Return the [X, Y] coordinate for the center point of the cell that contains the specified text.  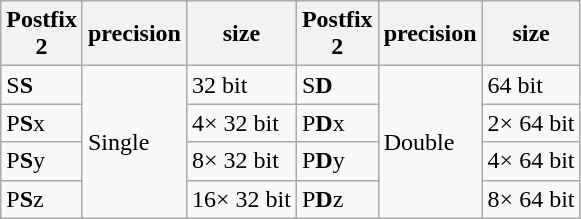
SS [42, 85]
Single [134, 142]
PSx [42, 123]
PDy [337, 161]
32 bit [241, 85]
Double [430, 142]
2× 64 bit [531, 123]
PSz [42, 199]
PSy [42, 161]
8× 32 bit [241, 161]
SD [337, 85]
8× 64 bit [531, 199]
PDz [337, 199]
16× 32 bit [241, 199]
4× 32 bit [241, 123]
64 bit [531, 85]
4× 64 bit [531, 161]
PDx [337, 123]
